From the cell containing the given text, extract its center point as [x, y] coordinate. 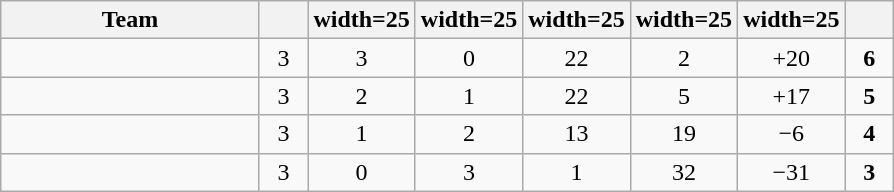
+20 [792, 58]
4 [870, 134]
−6 [792, 134]
32 [684, 172]
19 [684, 134]
−31 [792, 172]
Team [130, 20]
6 [870, 58]
+17 [792, 96]
13 [576, 134]
